Output the (X, Y) coordinate of the center of the cell containing the given text.  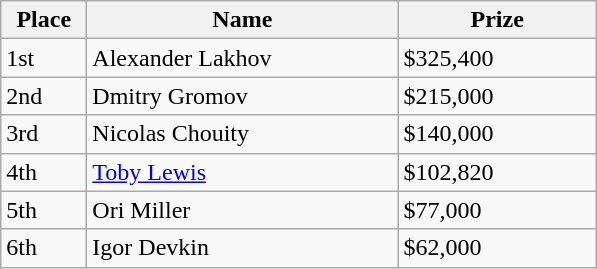
Igor Devkin (242, 248)
Prize (498, 20)
$102,820 (498, 172)
Toby Lewis (242, 172)
2nd (44, 96)
$62,000 (498, 248)
Nicolas Chouity (242, 134)
6th (44, 248)
$140,000 (498, 134)
Ori Miller (242, 210)
4th (44, 172)
$215,000 (498, 96)
3rd (44, 134)
$77,000 (498, 210)
Alexander Lakhov (242, 58)
Place (44, 20)
$325,400 (498, 58)
Name (242, 20)
Dmitry Gromov (242, 96)
5th (44, 210)
1st (44, 58)
